Scan for the cell matching the given text and deliver its (x, y) coordinate at center. 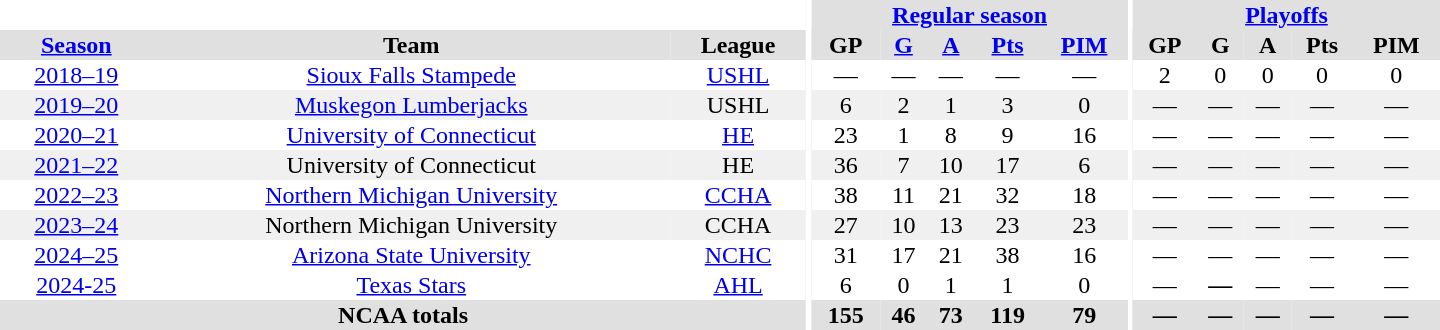
18 (1084, 195)
73 (950, 315)
11 (904, 195)
Team (412, 45)
Muskegon Lumberjacks (412, 105)
NCHC (738, 255)
League (738, 45)
79 (1084, 315)
155 (845, 315)
119 (1008, 315)
36 (845, 165)
2020–21 (76, 135)
2018–19 (76, 75)
46 (904, 315)
2024-25 (76, 285)
Season (76, 45)
13 (950, 225)
2023–24 (76, 225)
32 (1008, 195)
NCAA totals (403, 315)
2019–20 (76, 105)
3 (1008, 105)
AHL (738, 285)
Texas Stars (412, 285)
2021–22 (76, 165)
Regular season (969, 15)
27 (845, 225)
31 (845, 255)
Playoffs (1286, 15)
Arizona State University (412, 255)
Sioux Falls Stampede (412, 75)
2022–23 (76, 195)
8 (950, 135)
7 (904, 165)
2024–25 (76, 255)
9 (1008, 135)
